Output the [x, y] coordinate of the center of the cell containing the given text.  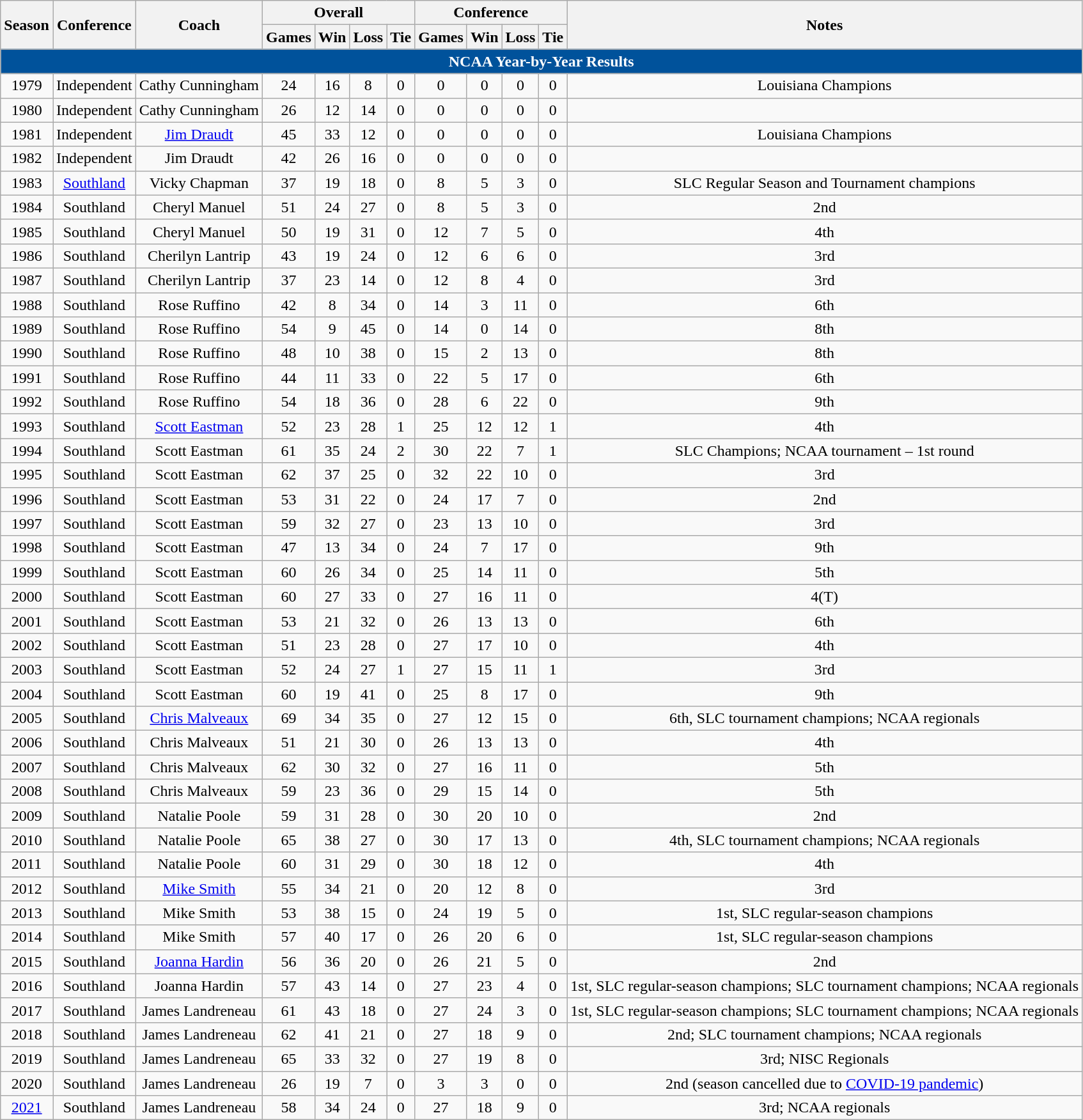
2017 [27, 1010]
2000 [27, 596]
2013 [27, 913]
2010 [27, 840]
2004 [27, 694]
44 [289, 378]
2019 [27, 1059]
2018 [27, 1034]
2nd (season cancelled due to COVID-19 pandemic) [825, 1084]
40 [332, 937]
1985 [27, 231]
1994 [27, 451]
2002 [27, 645]
Notes [825, 25]
1982 [27, 159]
55 [289, 889]
2009 [27, 816]
6th, SLC tournament champions; NCAA regionals [825, 719]
2003 [27, 669]
1991 [27, 378]
2001 [27, 621]
1980 [27, 110]
1990 [27, 354]
69 [289, 719]
SLC Champions; NCAA tournament – 1st round [825, 451]
Overall [339, 13]
2006 [27, 743]
4th, SLC tournament champions; NCAA regionals [825, 840]
3rd; NCAA regionals [825, 1108]
1986 [27, 256]
Coach [199, 25]
56 [289, 961]
2008 [27, 791]
2012 [27, 889]
4(T) [825, 596]
2014 [27, 937]
1993 [27, 426]
1988 [27, 305]
Season [27, 25]
2011 [27, 864]
48 [289, 354]
2nd; SLC tournament champions; NCAA regionals [825, 1034]
1997 [27, 524]
NCAA Year-by-Year Results [541, 61]
Vicky Chapman [199, 183]
1983 [27, 183]
1984 [27, 207]
1989 [27, 329]
50 [289, 231]
1979 [27, 86]
1999 [27, 572]
2015 [27, 961]
1996 [27, 499]
SLC Regular Season and Tournament champions [825, 183]
2020 [27, 1084]
2021 [27, 1108]
2016 [27, 986]
1981 [27, 134]
58 [289, 1108]
2005 [27, 719]
47 [289, 548]
1987 [27, 280]
1995 [27, 475]
1998 [27, 548]
2007 [27, 767]
1992 [27, 402]
3rd; NISC Regionals [825, 1059]
